From the cell containing the given text, extract its center point as [X, Y] coordinate. 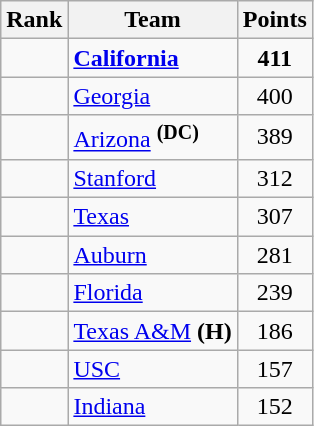
411 [274, 58]
389 [274, 138]
157 [274, 369]
Rank [34, 20]
312 [274, 178]
Team [152, 20]
Stanford [152, 178]
Auburn [152, 255]
USC [152, 369]
Texas [152, 217]
186 [274, 331]
239 [274, 293]
281 [274, 255]
Indiana [152, 407]
California [152, 58]
Points [274, 20]
Florida [152, 293]
152 [274, 407]
Texas A&M (H) [152, 331]
307 [274, 217]
400 [274, 96]
Georgia [152, 96]
Arizona (DC) [152, 138]
